Detect which cell encompasses the target text, then output its (x, y) center coordinate. 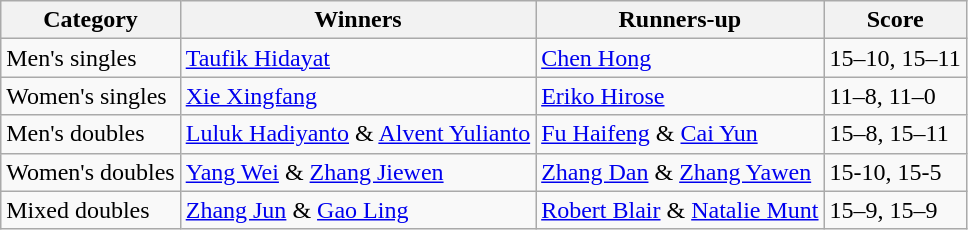
Women's doubles (90, 172)
Zhang Jun & Gao Ling (358, 210)
Score (895, 20)
Luluk Hadiyanto & Alvent Yulianto (358, 134)
Fu Haifeng & Cai Yun (680, 134)
Yang Wei & Zhang Jiewen (358, 172)
Women's singles (90, 96)
Eriko Hirose (680, 96)
Winners (358, 20)
Chen Hong (680, 58)
Category (90, 20)
15–9, 15–9 (895, 210)
Xie Xingfang (358, 96)
15–10, 15–11 (895, 58)
Zhang Dan & Zhang Yawen (680, 172)
Runners-up (680, 20)
Men's doubles (90, 134)
15–8, 15–11 (895, 134)
15-10, 15-5 (895, 172)
Mixed doubles (90, 210)
11–8, 11–0 (895, 96)
Taufik Hidayat (358, 58)
Men's singles (90, 58)
Robert Blair & Natalie Munt (680, 210)
